For the text-containing cell, return its midpoint in [X, Y] coordinate format. 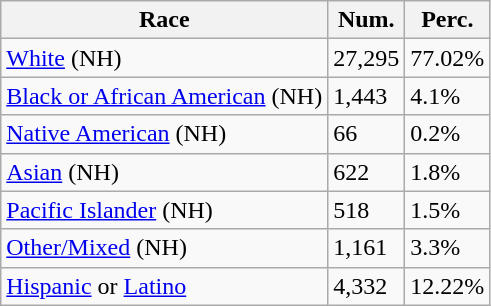
Native American (NH) [164, 134]
Race [164, 20]
0.2% [448, 134]
Num. [366, 20]
Perc. [448, 20]
4.1% [448, 96]
4,332 [366, 286]
3.3% [448, 248]
Black or African American (NH) [164, 96]
622 [366, 172]
White (NH) [164, 58]
1,161 [366, 248]
12.22% [448, 286]
Pacific Islander (NH) [164, 210]
518 [366, 210]
27,295 [366, 58]
1.8% [448, 172]
77.02% [448, 58]
66 [366, 134]
1.5% [448, 210]
Asian (NH) [164, 172]
Hispanic or Latino [164, 286]
Other/Mixed (NH) [164, 248]
1,443 [366, 96]
